Capture the cell that displays the provided text and extract its [X, Y] central coordinate. 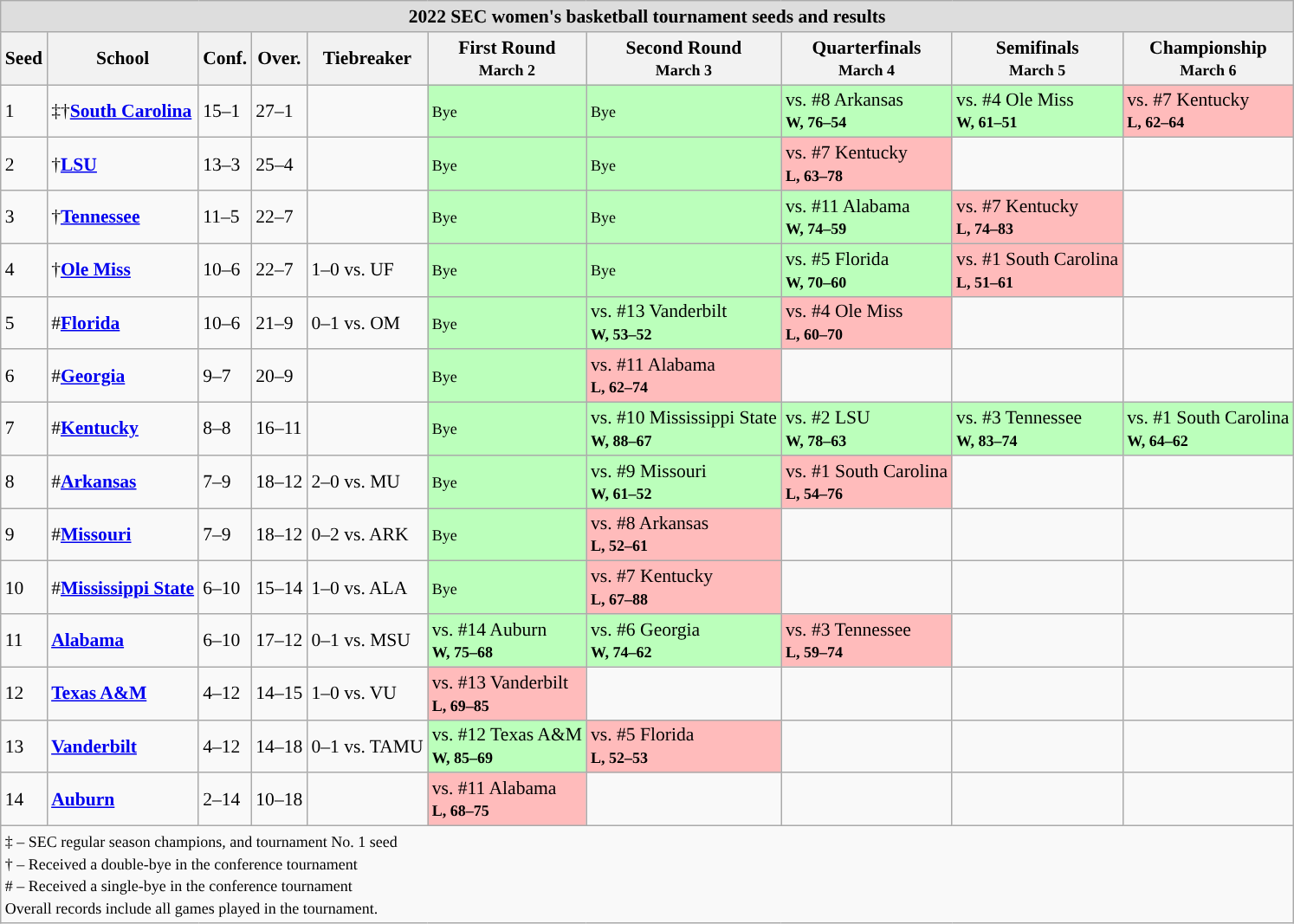
#Missouri [123, 535]
vs. #12 Texas A&MW, 85–69 [508, 746]
2–0 vs. MU [367, 481]
vs. #13 VanderbiltW, 53–52 [684, 322]
Over. [279, 59]
Tiebreaker [367, 59]
vs. #2 LSUW, 78–63 [866, 430]
Auburn [123, 800]
2022 SEC women's basketball tournament seeds and results [648, 16]
vs. #3 TennesseeW, 83–74 [1038, 430]
#Kentucky [123, 430]
0–1 vs. OM [367, 322]
14–15 [279, 693]
#Georgia [123, 376]
8–8 [225, 430]
ChampionshipMarch 6 [1207, 59]
School [123, 59]
27–1 [279, 111]
vs. #1 South CarolinaW, 64–62 [1207, 430]
10–18 [279, 800]
vs. #7 KentuckyL, 74–83 [1038, 216]
5 [24, 322]
0–1 vs. MSU [367, 641]
vs. #4 Ole MissL, 60–70 [866, 322]
13 [24, 746]
vs. #1 South CarolinaL, 51–61 [1038, 270]
†LSU [123, 165]
vs. #10 Mississippi StateW, 88–67 [684, 430]
Second RoundMarch 3 [684, 59]
17–12 [279, 641]
#Florida [123, 322]
vs. #1 South CarolinaL, 54–76 [866, 481]
15–1 [225, 111]
3 [24, 216]
vs. #5 FloridaL, 52–53 [684, 746]
0–1 vs. TAMU [367, 746]
21–9 [279, 322]
9 [24, 535]
vs. #8 ArkansasL, 52–61 [684, 535]
Seed [24, 59]
14 [24, 800]
‡†South Carolina [123, 111]
11 [24, 641]
1–0 vs. VU [367, 693]
vs. #9 MissouriW, 61–52 [684, 481]
7 [24, 430]
8 [24, 481]
10 [24, 587]
†Tennessee [123, 216]
vs. #11 AlabamaW, 74–59 [866, 216]
Vanderbilt [123, 746]
14–18 [279, 746]
13–3 [225, 165]
vs. #6 GeorgiaW, 74–62 [684, 641]
0–2 vs. ARK [367, 535]
vs. #4 Ole MissW, 61–51 [1038, 111]
2–14 [225, 800]
25–4 [279, 165]
First RoundMarch 2 [508, 59]
vs. #8 ArkansasW, 76–54 [866, 111]
4 [24, 270]
vs. #7 KentuckyL, 67–88 [684, 587]
vs. #7 KentuckyL, 62–64 [1207, 111]
12 [24, 693]
16–11 [279, 430]
1–0 vs. ALA [367, 587]
9–7 [225, 376]
Alabama [123, 641]
#Mississippi State [123, 587]
vs. #5 FloridaW, 70–60 [866, 270]
1–0 vs. UF [367, 270]
vs. #13 VanderbiltL, 69–85 [508, 693]
QuarterfinalsMarch 4 [866, 59]
†Ole Miss [123, 270]
11–5 [225, 216]
Texas A&M [123, 693]
vs. #14 AuburnW, 75–68 [508, 641]
#Arkansas [123, 481]
vs. #11 AlabamaL, 62–74 [684, 376]
Conf. [225, 59]
2 [24, 165]
15–14 [279, 587]
vs. #7 KentuckyL, 63–78 [866, 165]
6 [24, 376]
vs. #11 AlabamaL, 68–75 [508, 800]
vs. #3 TennesseeL, 59–74 [866, 641]
1 [24, 111]
20–9 [279, 376]
SemifinalsMarch 5 [1038, 59]
